Capture the cell that displays the provided text and extract its [X, Y] central coordinate. 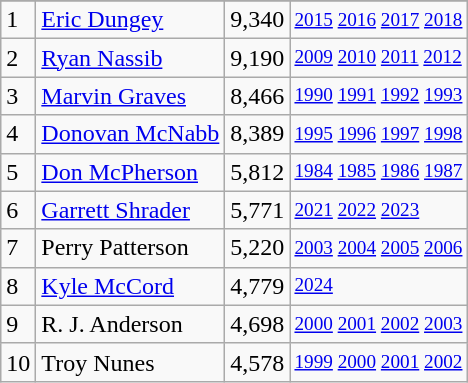
Garrett Shrader [130, 210]
2009 2010 2011 2012 [378, 58]
6 [18, 210]
7 [18, 248]
2024 [378, 286]
2021 2022 2023 [378, 210]
1 [18, 20]
Ryan Nassib [130, 58]
Donovan McNabb [130, 134]
9,190 [258, 58]
4,698 [258, 324]
9,340 [258, 20]
Marvin Graves [130, 96]
4 [18, 134]
8,389 [258, 134]
4,779 [258, 286]
2015 2016 2017 2018 [378, 20]
2000 2001 2002 2003 [378, 324]
9 [18, 324]
3 [18, 96]
Kyle McCord [130, 286]
Eric Dungey [130, 20]
5,812 [258, 172]
5,220 [258, 248]
2003 2004 2005 2006 [378, 248]
R. J. Anderson [130, 324]
8,466 [258, 96]
Troy Nunes [130, 362]
2 [18, 58]
8 [18, 286]
4,578 [258, 362]
10 [18, 362]
1984 1985 1986 1987 [378, 172]
5,771 [258, 210]
Perry Patterson [130, 248]
1999 2000 2001 2002 [378, 362]
Don McPherson [130, 172]
1995 1996 1997 1998 [378, 134]
1990 1991 1992 1993 [378, 96]
5 [18, 172]
